Provide the (X, Y) coordinate of the cell's center where the given text is located.  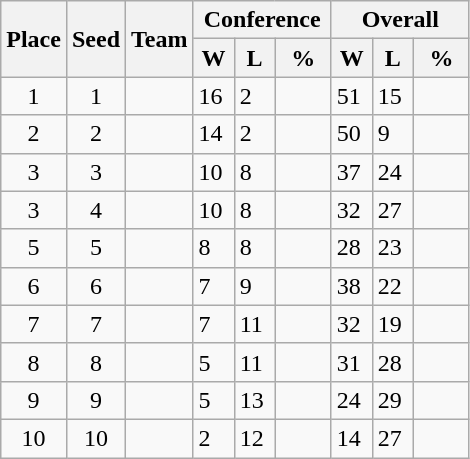
Place (34, 39)
Seed (96, 39)
38 (352, 286)
13 (254, 400)
16 (214, 96)
Overall (400, 20)
50 (352, 134)
22 (392, 286)
Team (160, 39)
12 (254, 438)
15 (392, 96)
23 (392, 248)
19 (392, 324)
31 (352, 362)
51 (352, 96)
4 (96, 210)
29 (392, 400)
Conference (262, 20)
37 (352, 172)
